Identify which cell holds the provided text, then report its [x, y] central coordinate. 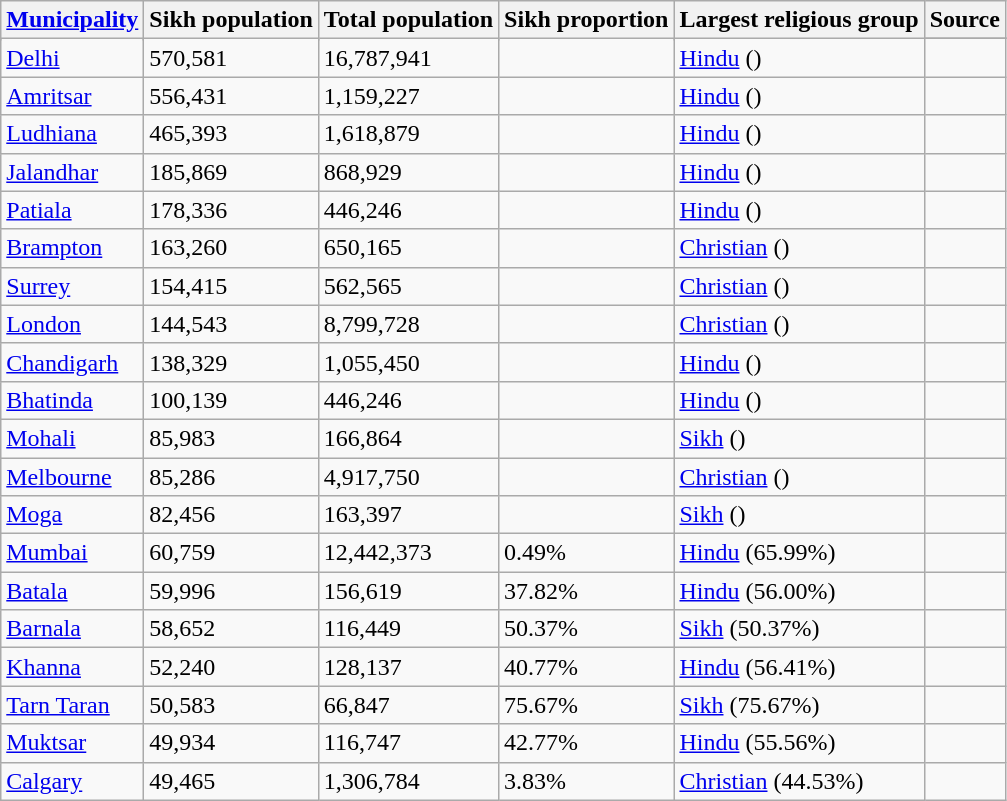
556,431 [231, 96]
Moga [72, 515]
85,983 [231, 438]
185,869 [231, 172]
59,996 [231, 591]
100,139 [231, 400]
Jalandhar [72, 172]
Municipality [72, 20]
Ludhiana [72, 134]
465,393 [231, 134]
Hindu (56.00%) [799, 591]
Delhi [72, 58]
156,619 [408, 591]
16,787,941 [408, 58]
Patiala [72, 210]
37.82% [586, 591]
3.83% [586, 781]
Muktsar [72, 743]
75.67% [586, 705]
40.77% [586, 667]
Batala [72, 591]
Melbourne [72, 477]
Hindu (56.41%) [799, 667]
50.37% [586, 629]
Sikh proportion [586, 20]
562,565 [408, 286]
82,456 [231, 515]
Mohali [72, 438]
116,449 [408, 629]
Barnala [72, 629]
Largest religious group [799, 20]
Source [964, 20]
163,397 [408, 515]
570,581 [231, 58]
12,442,373 [408, 553]
66,847 [408, 705]
42.77% [586, 743]
Sikh population [231, 20]
163,260 [231, 248]
166,864 [408, 438]
Tarn Taran [72, 705]
Mumbai [72, 553]
138,329 [231, 362]
Khanna [72, 667]
Christian (44.53%) [799, 781]
128,137 [408, 667]
1,306,784 [408, 781]
52,240 [231, 667]
0.49% [586, 553]
4,917,750 [408, 477]
1,055,450 [408, 362]
Sikh (50.37%) [799, 629]
1,618,879 [408, 134]
154,415 [231, 286]
116,747 [408, 743]
49,465 [231, 781]
178,336 [231, 210]
Surrey [72, 286]
8,799,728 [408, 324]
60,759 [231, 553]
49,934 [231, 743]
50,583 [231, 705]
1,159,227 [408, 96]
Brampton [72, 248]
868,929 [408, 172]
Sikh (75.67%) [799, 705]
Hindu (55.56%) [799, 743]
Chandigarh [72, 362]
85,286 [231, 477]
Bhatinda [72, 400]
London [72, 324]
Hindu (65.99%) [799, 553]
58,652 [231, 629]
Amritsar [72, 96]
Total population [408, 20]
650,165 [408, 248]
144,543 [231, 324]
Calgary [72, 781]
